Return (x, y) of the center of cell containing provided text 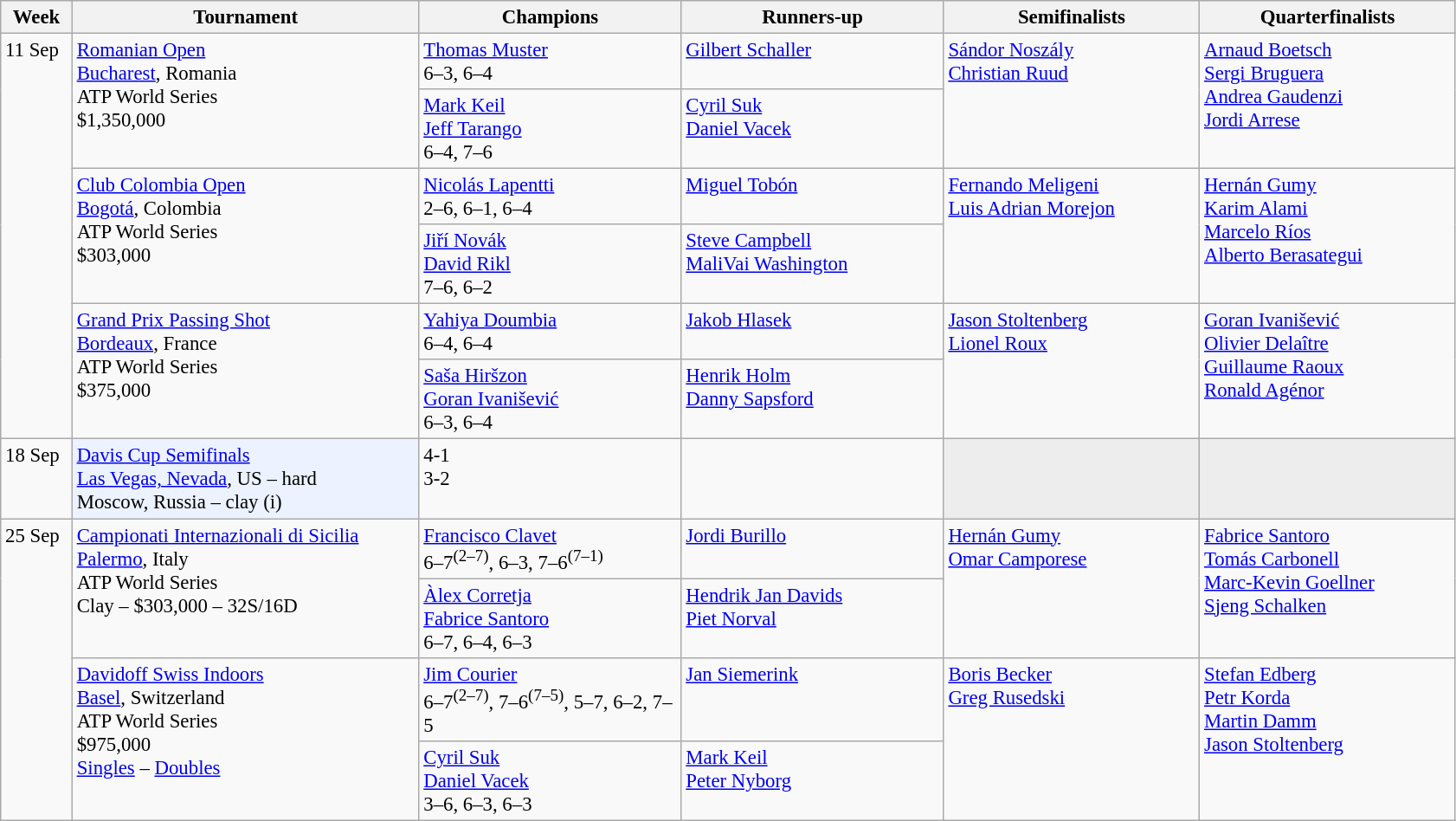
25 Sep (36, 670)
Stefan Edberg Petr Korda Martin Damm Jason Stoltenberg (1328, 739)
Àlex Corretja Fabrice Santoro 6–7, 6–4, 6–3 (551, 618)
Hernán Gumy Omar Camporese (1072, 589)
Jakob Hlasek (812, 333)
Week (36, 17)
Jan Siemerink (812, 699)
Jordi Burillo (812, 549)
Cyril Suk Daniel Vacek 3–6, 6–3, 6–3 (551, 781)
Grand Prix Passing Shot Bordeaux, FranceATP World Series$375,000 (246, 372)
Goran Ivanišević Olivier Delaître Guillaume Raoux Ronald Agénor (1328, 372)
Saša Hiršzon Goran Ivanišević 6–3, 6–4 (551, 400)
Cyril Suk Daniel Vacek (812, 129)
Champions (551, 17)
Davidoff Swiss Indoors Basel, SwitzerlandATP World Series$975,000 Singles – Doubles (246, 739)
Runners-up (812, 17)
Semifinalists (1072, 17)
Hernán Gumy Karim Alami Marcelo Ríos Alberto Berasategui (1328, 236)
Francisco Clavet 6–7(2–7), 6–3, 7–6(7–1) (551, 549)
Club Colombia Open Bogotá, ColombiaATP World Series$303,000 (246, 236)
Campionati Internazionali di Sicilia Palermo, ItalyATP World SeriesClay – $303,000 – 32S/16D (246, 589)
Mark Keil Jeff Tarango 6–4, 7–6 (551, 129)
Davis Cup Semifinals Las Vegas, Nevada, US – hard Moscow, Russia – clay (i) (246, 479)
Gilbert Schaller (812, 62)
Jason Stoltenberg Lionel Roux (1072, 372)
Steve Campbell MaliVai Washington (812, 264)
Sándor Noszály Christian Ruud (1072, 101)
18 Sep (36, 479)
Yahiya Doumbia 6–4, 6–4 (551, 333)
Henrik Holm Danny Sapsford (812, 400)
Jim Courier 6–7(2–7), 7–6(7–5), 5–7, 6–2, 7–5 (551, 699)
Fabrice Santoro Tomás Carbonell Marc-Kevin Goellner Sjeng Schalken (1328, 589)
Tournament (246, 17)
Boris Becker Greg Rusedski (1072, 739)
Quarterfinalists (1328, 17)
Arnaud Boetsch Sergi Bruguera Andrea Gaudenzi Jordi Arrese (1328, 101)
Nicolás Lapentti 2–6, 6–1, 6–4 (551, 197)
11 Sep (36, 237)
Hendrik Jan Davids Piet Norval (812, 618)
4-1 3-2 (551, 479)
Thomas Muster 6–3, 6–4 (551, 62)
Fernando Meligeni Luis Adrian Morejon (1072, 236)
Romanian Open Bucharest, RomaniaATP World Series$1,350,000 (246, 101)
Miguel Tobón (812, 197)
Mark Keil Peter Nyborg (812, 781)
Jiří Novák David Rikl 7–6, 6–2 (551, 264)
